Locate the cell with the specified text and output its [X, Y] center coordinate. 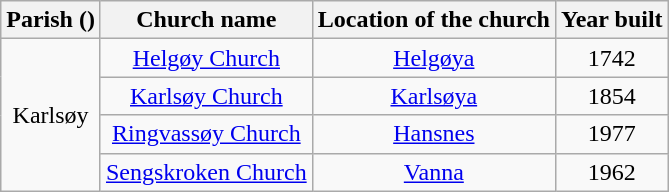
Helgøya [434, 58]
Parish () [51, 20]
Vanna [434, 172]
Karlsøy Church [206, 96]
1962 [612, 172]
1977 [612, 134]
Sengskroken Church [206, 172]
1742 [612, 58]
1854 [612, 96]
Church name [206, 20]
Karlsøya [434, 96]
Helgøy Church [206, 58]
Hansnes [434, 134]
Ringvassøy Church [206, 134]
Karlsøy [51, 115]
Year built [612, 20]
Location of the church [434, 20]
